Locate the cell with the specified text and output its [X, Y] center coordinate. 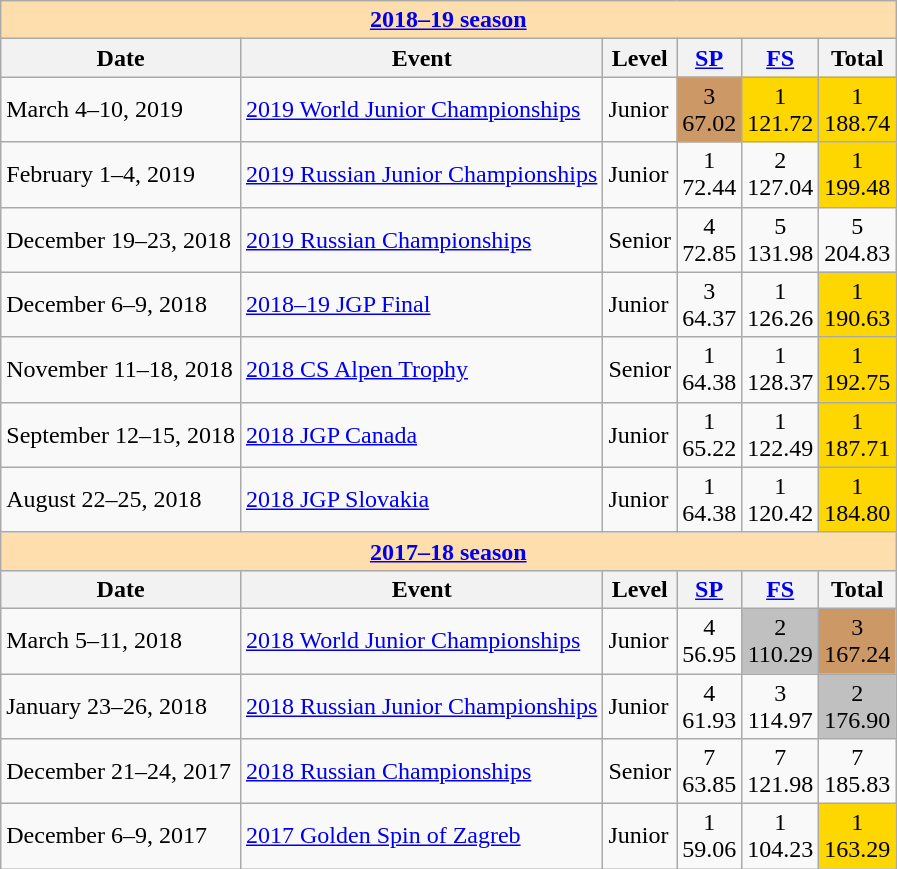
1 65.22 [710, 434]
3 114.97 [780, 706]
2018 Russian Championships [421, 772]
1 190.63 [858, 304]
January 23–26, 2018 [121, 706]
2 176.90 [858, 706]
September 12–15, 2018 [121, 434]
2018 CS Alpen Trophy [421, 370]
7 185.83 [858, 772]
2018–19 season [448, 20]
2019 Russian Junior Championships [421, 174]
3 67.02 [710, 110]
4 72.85 [710, 240]
4 61.93 [710, 706]
1 188.74 [858, 110]
1 163.29 [858, 836]
December 21–24, 2017 [121, 772]
March 5–11, 2018 [121, 640]
1 184.80 [858, 500]
2018 Russian Junior Championships [421, 706]
1 59.06 [710, 836]
2018 JGP Slovakia [421, 500]
1 192.75 [858, 370]
1 121.72 [780, 110]
1 120.42 [780, 500]
1 72.44 [710, 174]
3 64.37 [710, 304]
1 122.49 [780, 434]
2018 World Junior Championships [421, 640]
1 199.48 [858, 174]
7 121.98 [780, 772]
November 11–18, 2018 [121, 370]
2 127.04 [780, 174]
2019 Russian Championships [421, 240]
August 22–25, 2018 [121, 500]
December 6–9, 2017 [121, 836]
1 187.71 [858, 434]
3 167.24 [858, 640]
1 104.23 [780, 836]
December 19–23, 2018 [121, 240]
1 126.26 [780, 304]
7 63.85 [710, 772]
2017 Golden Spin of Zagreb [421, 836]
March 4–10, 2019 [121, 110]
2017–18 season [448, 551]
2018–19 JGP Final [421, 304]
February 1–4, 2019 [121, 174]
4 56.95 [710, 640]
2018 JGP Canada [421, 434]
5 204.83 [858, 240]
December 6–9, 2018 [121, 304]
2019 World Junior Championships [421, 110]
1 128.37 [780, 370]
2 110.29 [780, 640]
5 131.98 [780, 240]
